Return the (x, y) coordinate for the center point of the cell that contains the specified text.  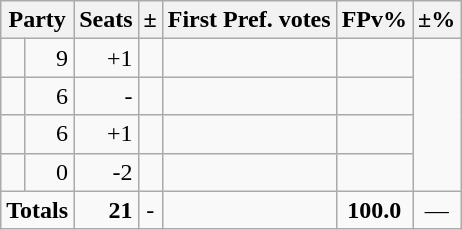
— (437, 210)
21 (106, 210)
Totals (38, 210)
-2 (106, 172)
100.0 (374, 210)
0 (48, 172)
± (150, 20)
9 (48, 58)
±% (437, 20)
Seats (106, 20)
Party (38, 20)
FPv% (374, 20)
First Pref. votes (249, 20)
